Output the (x, y) coordinate of the center of the cell containing the given text.  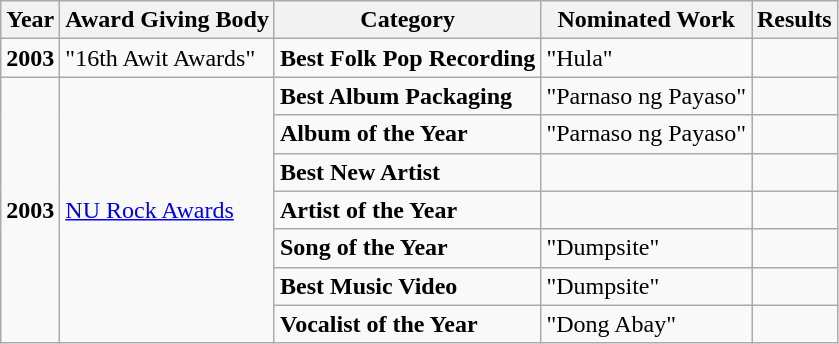
Category (407, 20)
Award Giving Body (168, 20)
Nominated Work (646, 20)
"16th Awit Awards" (168, 58)
Artist of the Year (407, 210)
"Dong Abay" (646, 324)
Album of the Year (407, 134)
Best Music Video (407, 286)
Best Album Packaging (407, 96)
Song of the Year (407, 248)
Best Folk Pop Recording (407, 58)
Vocalist of the Year (407, 324)
Year (30, 20)
NU Rock Awards (168, 210)
"Hula" (646, 58)
Results (795, 20)
Best New Artist (407, 172)
